From the cell containing the given text, extract its center point as [x, y] coordinate. 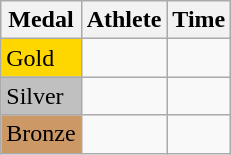
Medal [41, 20]
Athlete [124, 20]
Bronze [41, 134]
Time [199, 20]
Silver [41, 96]
Gold [41, 58]
